Provide the (x, y) coordinate of the cell's center where the given text is located.  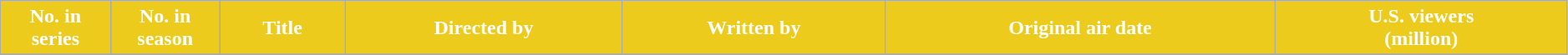
Directed by (484, 28)
No. inseries (55, 28)
No. inseason (165, 28)
Title (282, 28)
Written by (754, 28)
Original air date (1080, 28)
U.S. viewers(million) (1421, 28)
